Return the (X, Y) coordinate for the center point of the cell that contains the specified text.  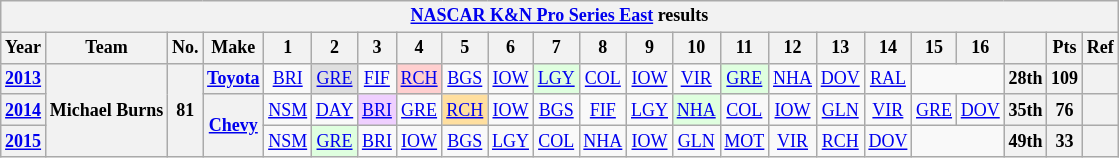
1 (288, 48)
Michael Burns (106, 110)
2013 (24, 78)
NASCAR K&N Pro Series East results (560, 16)
Team (106, 48)
RAL (888, 78)
Pts (1065, 48)
16 (980, 48)
49th (1026, 140)
109 (1065, 78)
3 (378, 48)
No. (186, 48)
13 (840, 48)
76 (1065, 110)
11 (744, 48)
2014 (24, 110)
5 (465, 48)
81 (186, 110)
14 (888, 48)
12 (793, 48)
Chevy (234, 125)
4 (419, 48)
7 (556, 48)
Ref (1100, 48)
6 (511, 48)
Toyota (234, 78)
28th (1026, 78)
2 (335, 48)
35th (1026, 110)
DAY (335, 110)
33 (1065, 140)
2015 (24, 140)
MOT (744, 140)
15 (934, 48)
Make (234, 48)
9 (650, 48)
Year (24, 48)
10 (696, 48)
8 (603, 48)
